Detect which cell encompasses the target text, then output its (x, y) center coordinate. 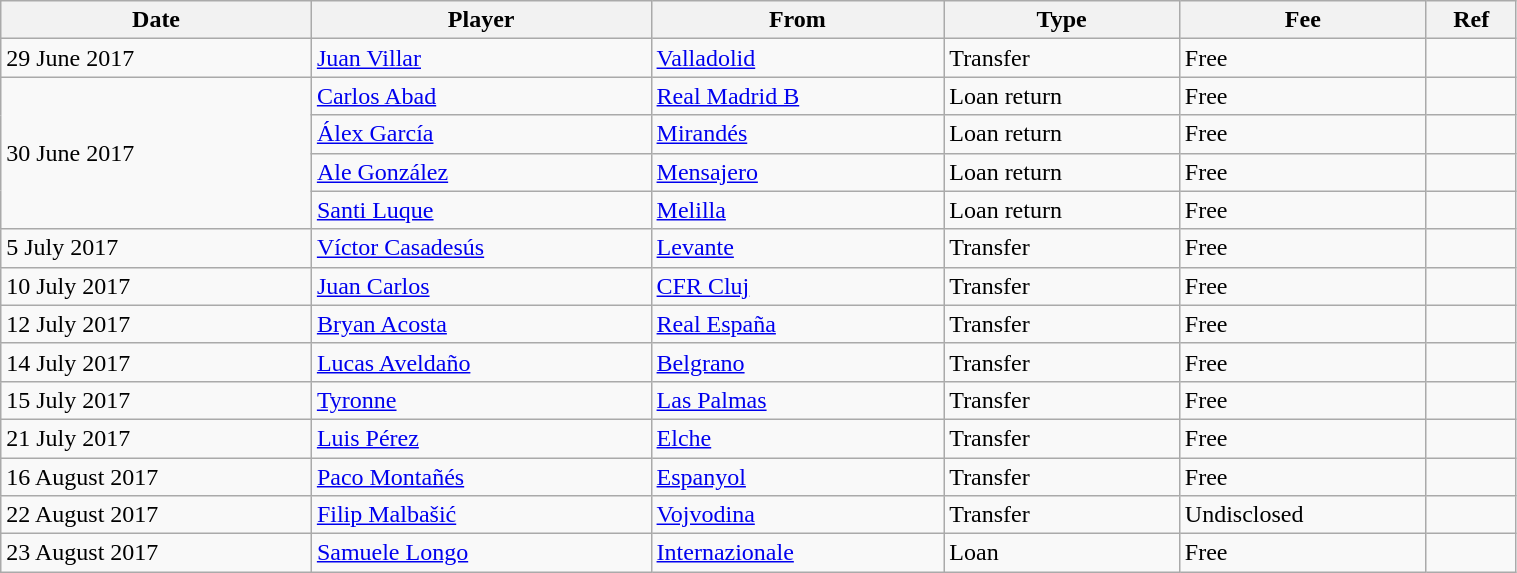
30 June 2017 (156, 153)
10 July 2017 (156, 286)
Real España (798, 324)
Internazionale (798, 553)
29 June 2017 (156, 58)
Mensajero (798, 172)
Belgrano (798, 362)
CFR Cluj (798, 286)
Luis Pérez (481, 438)
From (798, 20)
Carlos Abad (481, 96)
12 July 2017 (156, 324)
Filip Malbašić (481, 515)
Víctor Casadesús (481, 248)
Lucas Aveldaño (481, 362)
Melilla (798, 210)
Bryan Acosta (481, 324)
Real Madrid B (798, 96)
Juan Carlos (481, 286)
Elche (798, 438)
Date (156, 20)
Espanyol (798, 477)
23 August 2017 (156, 553)
Mirandés (798, 134)
22 August 2017 (156, 515)
Undisclosed (1302, 515)
Juan Villar (481, 58)
Levante (798, 248)
Paco Montañés (481, 477)
Las Palmas (798, 400)
15 July 2017 (156, 400)
14 July 2017 (156, 362)
5 July 2017 (156, 248)
Álex García (481, 134)
21 July 2017 (156, 438)
Valladolid (798, 58)
16 August 2017 (156, 477)
Fee (1302, 20)
Loan (1062, 553)
Vojvodina (798, 515)
Ale González (481, 172)
Ref (1471, 20)
Santi Luque (481, 210)
Samuele Longo (481, 553)
Tyronne (481, 400)
Player (481, 20)
Type (1062, 20)
